Locate the cell with the specified text and output its (x, y) center coordinate. 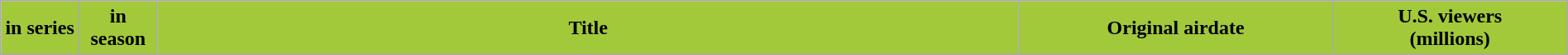
Title (588, 28)
in season (117, 28)
U.S. viewers(millions) (1450, 28)
Original airdate (1176, 28)
in series (40, 28)
